Extract the [x, y] coordinate from the center of the cell holding the provided text.  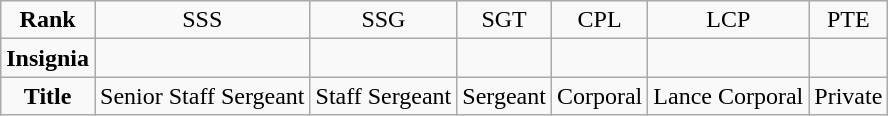
Lance Corporal [728, 96]
PTE [848, 20]
Private [848, 96]
Rank [48, 20]
Sergeant [504, 96]
Title [48, 96]
Staff Sergeant [384, 96]
Corporal [599, 96]
Insignia [48, 58]
SSS [202, 20]
CPL [599, 20]
SGT [504, 20]
Senior Staff Sergeant [202, 96]
SSG [384, 20]
LCP [728, 20]
